Identify which cell holds the provided text, then report its (x, y) central coordinate. 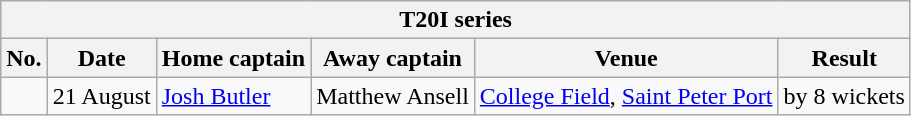
Matthew Ansell (393, 96)
College Field, Saint Peter Port (626, 96)
Result (844, 58)
T20I series (456, 20)
Away captain (393, 58)
21 August (102, 96)
No. (24, 58)
Date (102, 58)
Venue (626, 58)
Josh Butler (233, 96)
Home captain (233, 58)
by 8 wickets (844, 96)
